Return the (X, Y) coordinate for the center point of the cell that contains the specified text.  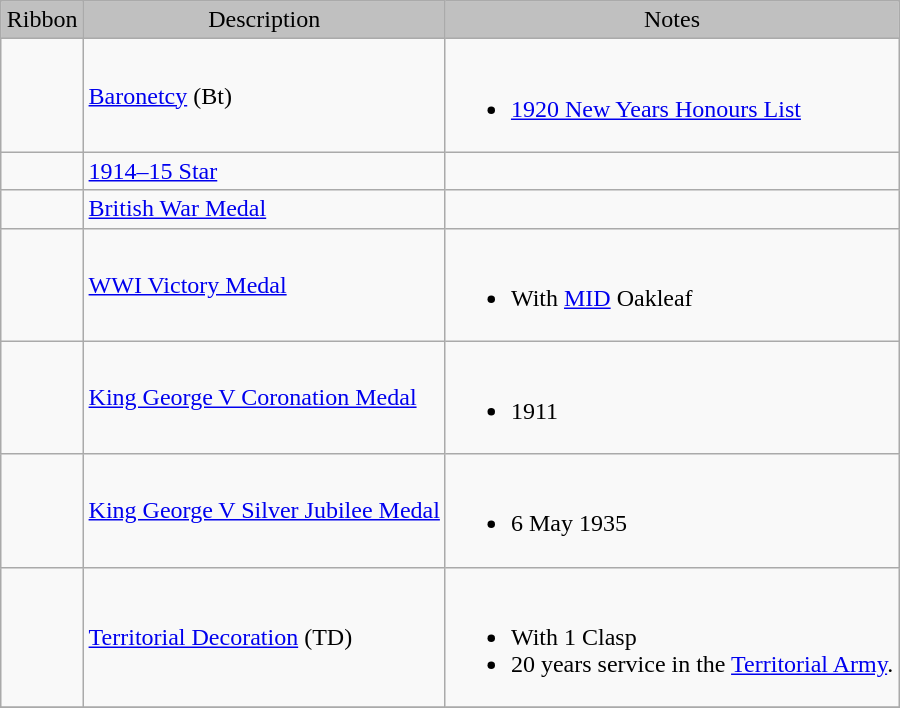
1920 New Years Honours List (672, 96)
British War Medal (264, 209)
1914–15 Star (264, 171)
With MID Oakleaf (672, 284)
Description (264, 20)
Baronetcy (Bt) (264, 96)
6 May 1935 (672, 510)
King George V Silver Jubilee Medal (264, 510)
Notes (672, 20)
WWI Victory Medal (264, 284)
Territorial Decoration (TD) (264, 637)
With 1 Clasp20 years service in the Territorial Army. (672, 637)
King George V Coronation Medal (264, 398)
1911 (672, 398)
Ribbon (42, 20)
